Extract the (X, Y) coordinate from the center of the cell holding the provided text.  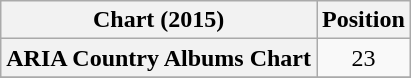
Chart (2015) (159, 20)
23 (364, 58)
Position (364, 20)
ARIA Country Albums Chart (159, 58)
